Return the [X, Y] coordinate for the center point of the cell that contains the specified text.  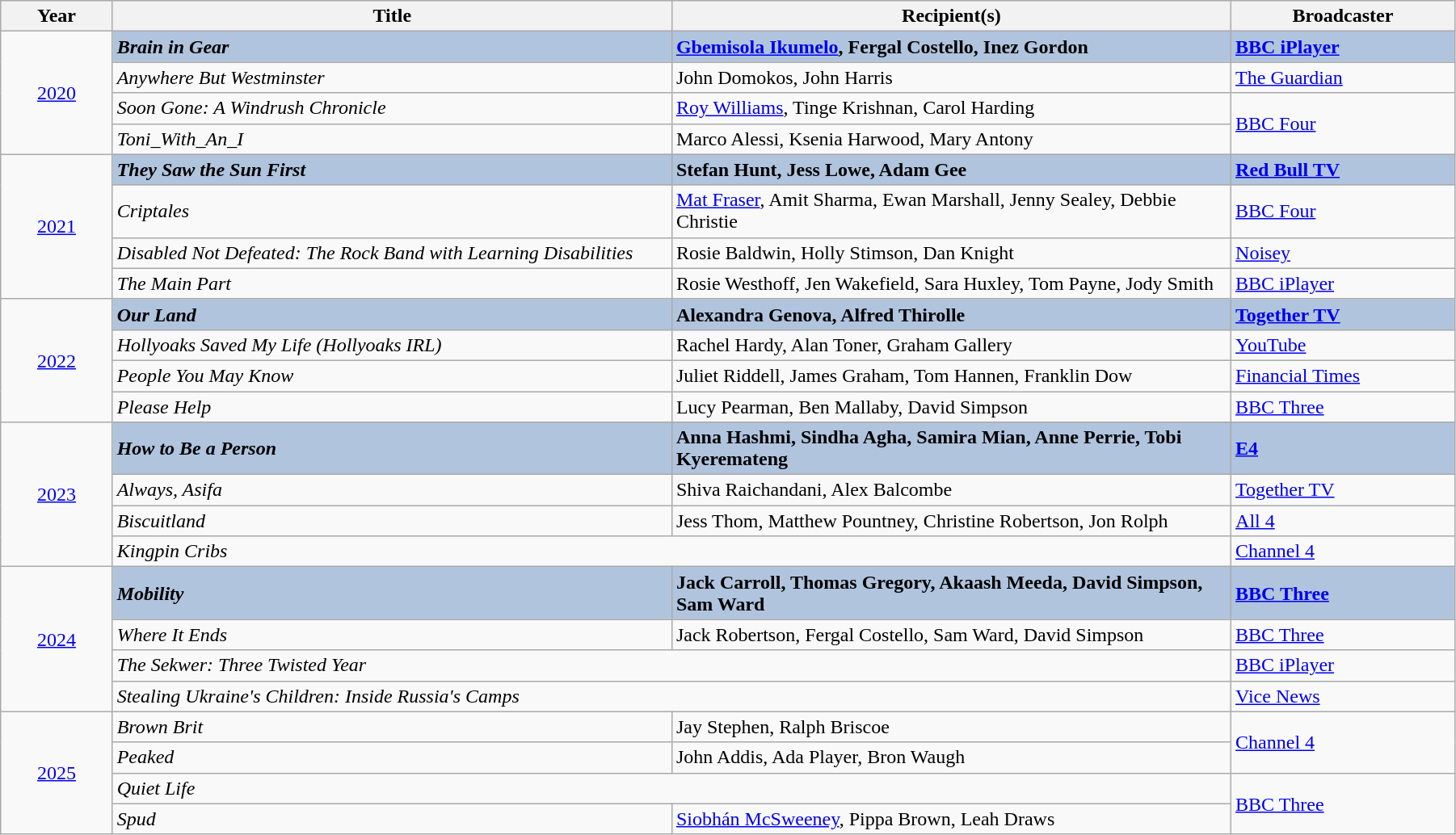
Brain in Gear [392, 47]
Jay Stephen, Ralph Briscoe [951, 727]
2022 [57, 360]
Rachel Hardy, Alan Toner, Graham Gallery [951, 345]
The Main Part [392, 283]
People You May Know [392, 376]
Always, Asifa [392, 490]
Biscuitland [392, 521]
Shiva Raichandani, Alex Balcombe [951, 490]
Peaked [392, 757]
Financial Times [1343, 376]
John Domokos, John Harris [951, 78]
2023 [57, 494]
E4 [1343, 449]
Our Land [392, 314]
All 4 [1343, 521]
Juliet Riddell, James Graham, Tom Hannen, Franklin Dow [951, 376]
Stefan Hunt, Jess Lowe, Adam Gee [951, 170]
Hollyoaks Saved My Life (Hollyoaks IRL) [392, 345]
Gbemisola Ikumelo, Fergal Costello, Inez Gordon [951, 47]
The Sekwer: Three Twisted Year [671, 665]
Rosie Westhoff, Jen Wakefield, Sara Huxley, Tom Payne, Jody Smith [951, 283]
Jess Thom, Matthew Pountney, Christine Robertson, Jon Rolph [951, 521]
The Guardian [1343, 78]
Mat Fraser, Amit Sharma, Ewan Marshall, Jenny Sealey, Debbie Christie [951, 212]
Quiet Life [671, 788]
Soon Gone: A Windrush Chronicle [392, 108]
They Saw the Sun First [392, 170]
YouTube [1343, 345]
Noisey [1343, 253]
John Addis, Ada Player, Bron Waugh [951, 757]
Red Bull TV [1343, 170]
Siobhán McSweeney, Pippa Brown, Leah Draws [951, 819]
Spud [392, 819]
Toni_With_An_I [392, 139]
Anywhere But Westminster [392, 78]
Vice News [1343, 696]
Brown Brit [392, 727]
Anna Hashmi, Sindha Agha, Samira Mian, Anne Perrie, Tobi Kyeremateng [951, 449]
Criptales [392, 212]
Year [57, 16]
Kingpin Cribs [671, 552]
Where It Ends [392, 635]
2024 [57, 640]
Alexandra Genova, Alfred Thirolle [951, 314]
How to Be a Person [392, 449]
Rosie Baldwin, Holly Stimson, Dan Knight [951, 253]
Jack Robertson, Fergal Costello, Sam Ward, David Simpson [951, 635]
Please Help [392, 406]
Broadcaster [1343, 16]
2025 [57, 773]
2020 [57, 93]
Mobility [392, 593]
2021 [57, 226]
Lucy Pearman, Ben Mallaby, David Simpson [951, 406]
Roy Williams, Tinge Krishnan, Carol Harding [951, 108]
Jack Carroll, Thomas Gregory, Akaash Meeda, David Simpson, Sam Ward [951, 593]
Recipient(s) [951, 16]
Title [392, 16]
Marco Alessi, Ksenia Harwood, Mary Antony [951, 139]
Disabled Not Defeated: The Rock Band with Learning Disabilities [392, 253]
Stealing Ukraine's Children: Inside Russia's Camps [671, 696]
